Return the (X, Y) coordinate for the center point of the cell that contains the specified text.  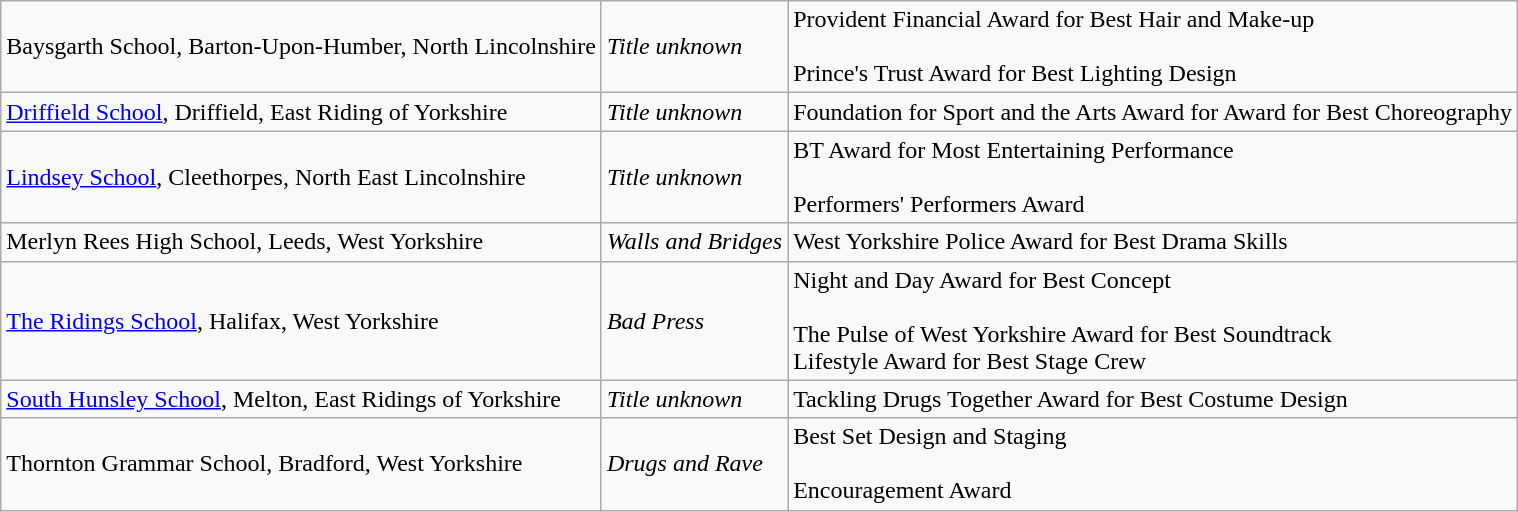
Night and Day Award for Best ConceptThe Pulse of West Yorkshire Award for Best Soundtrack Lifestyle Award for Best Stage Crew (1153, 320)
Bad Press (694, 320)
The Ridings School, Halifax, West Yorkshire (302, 320)
Best Set Design and StagingEncouragement Award (1153, 464)
West Yorkshire Police Award for Best Drama Skills (1153, 242)
Drugs and Rave (694, 464)
Foundation for Sport and the Arts Award for Award for Best Choreography (1153, 112)
South Hunsley School, Melton, East Ridings of Yorkshire (302, 399)
Tackling Drugs Together Award for Best Costume Design (1153, 399)
Merlyn Rees High School, Leeds, West Yorkshire (302, 242)
Provident Financial Award for Best Hair and Make-upPrince's Trust Award for Best Lighting Design (1153, 47)
BT Award for Most Entertaining PerformancePerformers' Performers Award (1153, 177)
Thornton Grammar School, Bradford, West Yorkshire (302, 464)
Driffield School, Driffield, East Riding of Yorkshire (302, 112)
Walls and Bridges (694, 242)
Baysgarth School, Barton-Upon-Humber, North Lincolnshire (302, 47)
Lindsey School, Cleethorpes, North East Lincolnshire (302, 177)
